For the text-containing cell, return its midpoint in (x, y) coordinate format. 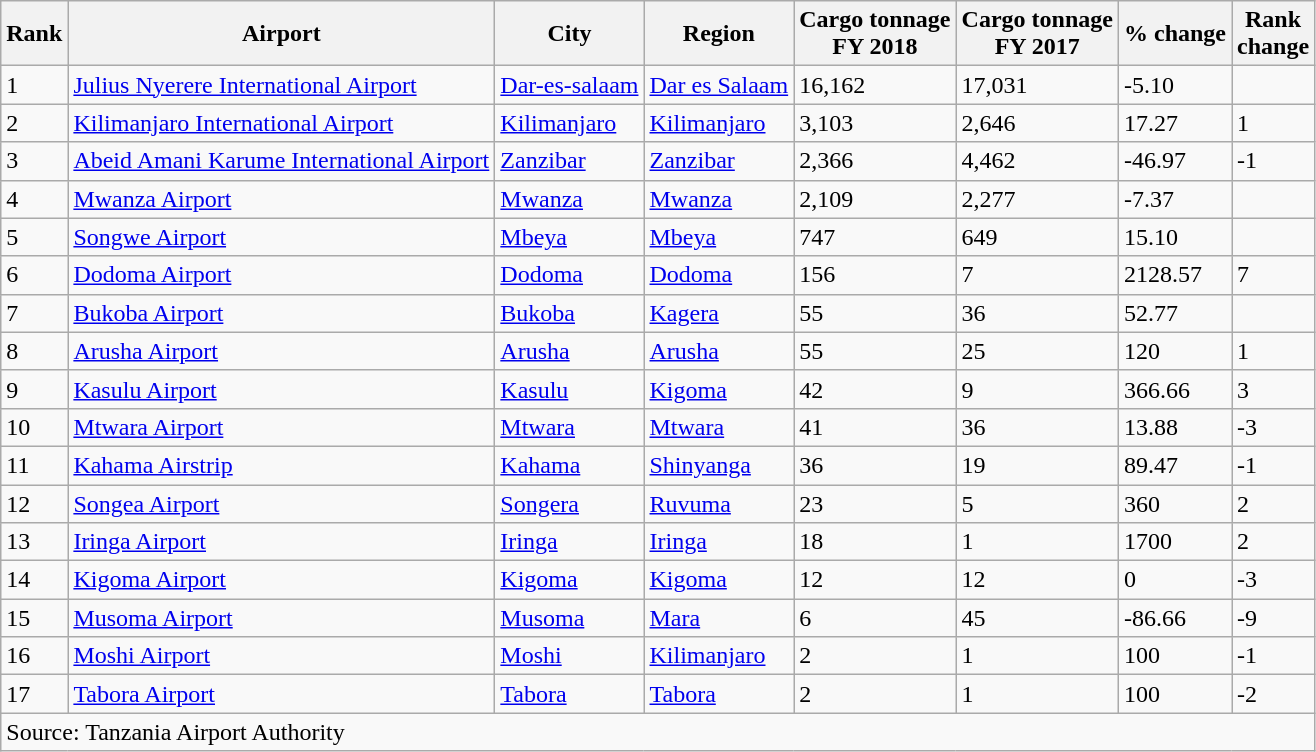
4,462 (1037, 161)
23 (875, 503)
Abeid Amani Karume International Airport (282, 161)
4 (34, 199)
15.10 (1174, 237)
Moshi Airport (282, 656)
17.27 (1174, 123)
2,277 (1037, 199)
Source: Tanzania Airport Authority (658, 732)
Musoma Airport (282, 618)
Kasulu (570, 389)
0 (1174, 580)
2,366 (875, 161)
Songea Airport (282, 503)
Mtwara Airport (282, 427)
15 (34, 618)
Moshi (570, 656)
10 (34, 427)
Tabora Airport (282, 694)
Kasulu Airport (282, 389)
17,031 (1037, 85)
89.47 (1174, 465)
13.88 (1174, 427)
Cargo tonnageFY 2018 (875, 34)
Bukoba Airport (282, 313)
42 (875, 389)
Songera (570, 503)
747 (875, 237)
Kilimanjaro International Airport (282, 123)
16,162 (875, 85)
Songwe Airport (282, 237)
8 (34, 351)
45 (1037, 618)
3,103 (875, 123)
13 (34, 542)
Rankchange (1274, 34)
19 (1037, 465)
Region (719, 34)
25 (1037, 351)
Mwanza Airport (282, 199)
Dar-es-salaam (570, 85)
120 (1174, 351)
Kahama (570, 465)
Mara (719, 618)
Kahama Airstrip (282, 465)
-9 (1274, 618)
2,109 (875, 199)
Musoma (570, 618)
Cargo tonnageFY 2017 (1037, 34)
2,646 (1037, 123)
-46.97 (1174, 161)
Kigoma Airport (282, 580)
Dodoma Airport (282, 275)
Rank (34, 34)
360 (1174, 503)
-2 (1274, 694)
Ruvuma (719, 503)
Airport (282, 34)
52.77 (1174, 313)
366.66 (1174, 389)
17 (34, 694)
14 (34, 580)
City (570, 34)
41 (875, 427)
-5.10 (1174, 85)
649 (1037, 237)
Julius Nyerere International Airport (282, 85)
1700 (1174, 542)
% change (1174, 34)
18 (875, 542)
16 (34, 656)
Arusha Airport (282, 351)
Shinyanga (719, 465)
2128.57 (1174, 275)
-7.37 (1174, 199)
156 (875, 275)
Iringa Airport (282, 542)
-86.66 (1174, 618)
Bukoba (570, 313)
11 (34, 465)
Dar es Salaam (719, 85)
Kagera (719, 313)
